Search for the cell housing the specified text and yield its (X, Y) center coordinate. 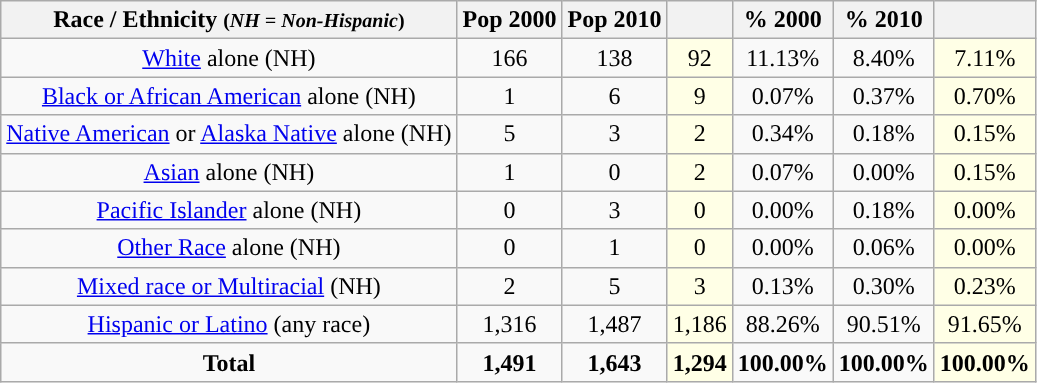
9 (700, 96)
% 2000 (782, 20)
Mixed race or Multiracial (NH) (229, 286)
0.13% (782, 286)
1,186 (700, 324)
% 2010 (884, 20)
0.37% (884, 96)
88.26% (782, 324)
Pop 2000 (510, 20)
Black or African American alone (NH) (229, 96)
0.34% (782, 134)
90.51% (884, 324)
Native American or Alaska Native alone (NH) (229, 134)
Hispanic or Latino (any race) (229, 324)
1,491 (510, 362)
1,294 (700, 362)
7.11% (984, 58)
Other Race alone (NH) (229, 248)
Total (229, 362)
Pacific Islander alone (NH) (229, 210)
White alone (NH) (229, 58)
8.40% (884, 58)
6 (614, 96)
0.70% (984, 96)
166 (510, 58)
138 (614, 58)
0.30% (884, 286)
Asian alone (NH) (229, 172)
1,316 (510, 324)
Pop 2010 (614, 20)
Race / Ethnicity (NH = Non-Hispanic) (229, 20)
1,643 (614, 362)
91.65% (984, 324)
1,487 (614, 324)
92 (700, 58)
11.13% (782, 58)
0.23% (984, 286)
0.06% (884, 248)
